Find where the given text appears and provide that cell's center as [x, y] coordinate. 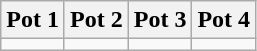
Pot 3 [160, 20]
Pot 4 [224, 20]
Pot 2 [96, 20]
Pot 1 [33, 20]
